Detect which cell encompasses the target text, then output its [X, Y] center coordinate. 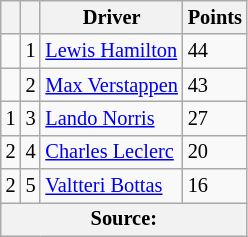
Lando Norris [111, 118]
Lewis Hamilton [111, 51]
Source: [124, 219]
4 [31, 152]
Points [215, 17]
20 [215, 152]
5 [31, 186]
43 [215, 85]
27 [215, 118]
Max Verstappen [111, 85]
3 [31, 118]
Valtteri Bottas [111, 186]
44 [215, 51]
Driver [111, 17]
Charles Leclerc [111, 152]
16 [215, 186]
